Pinpoint the cell where the given text exists, returning its [x, y] midpoint coordinate. 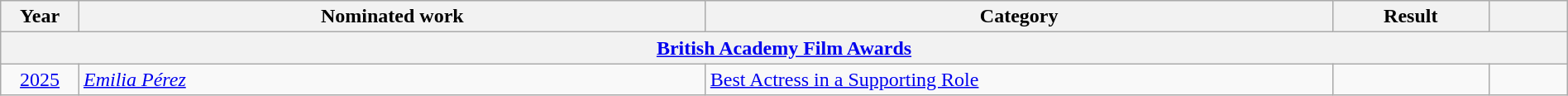
Year [40, 17]
Result [1411, 17]
Best Actress in a Supporting Role [1019, 79]
2025 [40, 79]
British Academy Film Awards [784, 48]
Emilia Pérez [392, 79]
Category [1019, 17]
Nominated work [392, 17]
